Output the [x, y] coordinate of the center of the cell containing the given text.  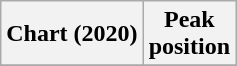
Peakposition [189, 34]
Chart (2020) [72, 34]
